Search for the cell housing the specified text and yield its [X, Y] center coordinate. 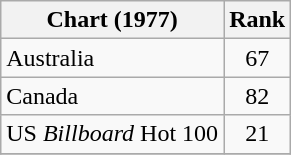
Chart (1977) [112, 20]
Canada [112, 96]
67 [258, 58]
21 [258, 134]
Australia [112, 58]
82 [258, 96]
Rank [258, 20]
US Billboard Hot 100 [112, 134]
